Determine the (x, y) coordinate at the center of the cell enclosing the given text.  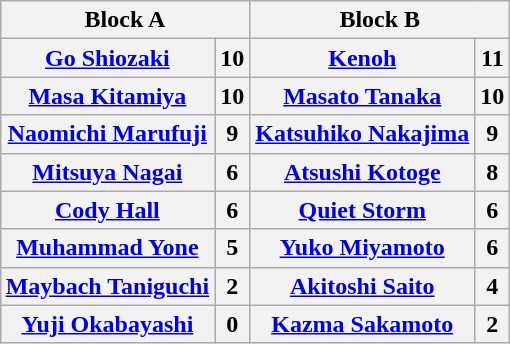
Masato Tanaka (362, 96)
Akitoshi Saito (362, 286)
Go Shiozaki (107, 58)
Masa Kitamiya (107, 96)
8 (492, 172)
Yuko Miyamoto (362, 248)
0 (232, 324)
Atsushi Kotoge (362, 172)
Kazma Sakamoto (362, 324)
Mitsuya Nagai (107, 172)
Block B (380, 20)
Kenoh (362, 58)
Katsuhiko Nakajima (362, 134)
Muhammad Yone (107, 248)
Cody Hall (107, 210)
5 (232, 248)
4 (492, 286)
11 (492, 58)
Block A (125, 20)
Maybach Taniguchi (107, 286)
Naomichi Marufuji (107, 134)
Yuji Okabayashi (107, 324)
Quiet Storm (362, 210)
